Search for the cell housing the specified text and yield its (X, Y) center coordinate. 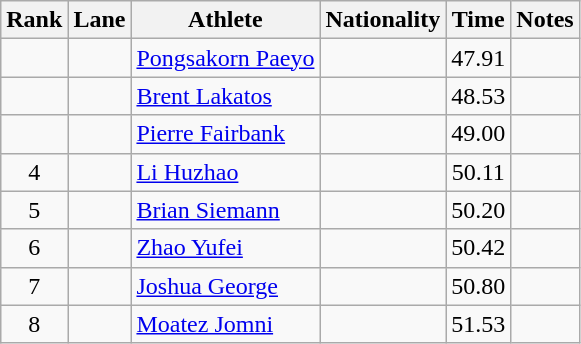
8 (34, 324)
Lane (100, 20)
50.42 (478, 248)
Li Huzhao (226, 172)
Notes (545, 20)
50.80 (478, 286)
Rank (34, 20)
50.11 (478, 172)
51.53 (478, 324)
Pongsakorn Paeyo (226, 58)
Joshua George (226, 286)
7 (34, 286)
Brian Siemann (226, 210)
Nationality (383, 20)
Zhao Yufei (226, 248)
Athlete (226, 20)
4 (34, 172)
50.20 (478, 210)
6 (34, 248)
47.91 (478, 58)
Time (478, 20)
Moatez Jomni (226, 324)
49.00 (478, 134)
Pierre Fairbank (226, 134)
Brent Lakatos (226, 96)
48.53 (478, 96)
5 (34, 210)
